Determine the (X, Y) coordinate at the center of the cell enclosing the given text.  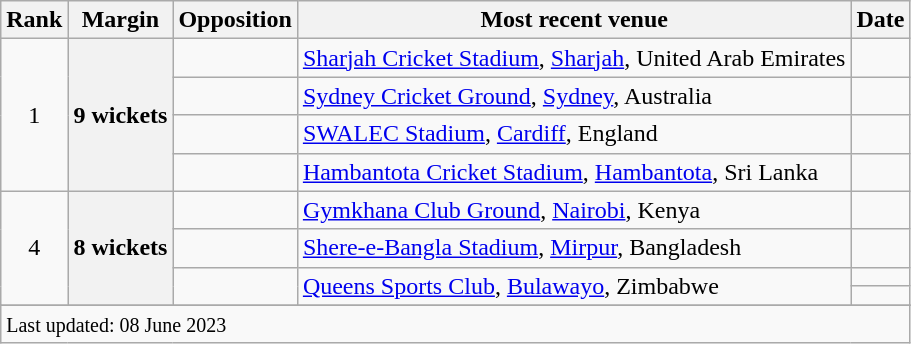
Sydney Cricket Ground, Sydney, Australia (574, 96)
Margin (120, 20)
Opposition (235, 20)
SWALEC Stadium, Cardiff, England (574, 134)
Rank (34, 20)
Most recent venue (574, 20)
Gymkhana Club Ground, Nairobi, Kenya (574, 210)
8 wickets (120, 248)
Shere-e-Bangla Stadium, Mirpur, Bangladesh (574, 248)
Last updated: 08 June 2023 (456, 324)
1 (34, 115)
4 (34, 248)
Date (880, 20)
Queens Sports Club, Bulawayo, Zimbabwe (574, 286)
Hambantota Cricket Stadium, Hambantota, Sri Lanka (574, 172)
Sharjah Cricket Stadium, Sharjah, United Arab Emirates (574, 58)
9 wickets (120, 115)
